Find where the given text appears and provide that cell's center as [X, Y] coordinate. 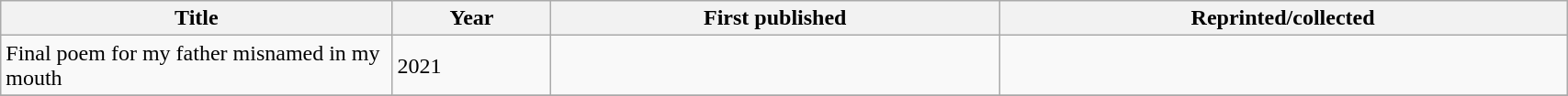
Title [197, 18]
Year [472, 18]
First published [775, 18]
Reprinted/collected [1283, 18]
Final poem for my father misnamed in my mouth [197, 66]
2021 [472, 66]
